Output the [x, y] coordinate of the center of the cell containing the given text.  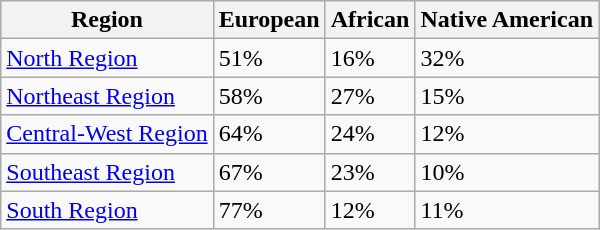
Northeast Region [107, 96]
Central-West Region [107, 134]
24% [370, 134]
11% [507, 210]
32% [507, 58]
67% [269, 172]
10% [507, 172]
77% [269, 210]
North Region [107, 58]
Southeast Region [107, 172]
64% [269, 134]
27% [370, 96]
European [269, 20]
16% [370, 58]
51% [269, 58]
15% [507, 96]
23% [370, 172]
Native American [507, 20]
South Region [107, 210]
Region [107, 20]
African [370, 20]
58% [269, 96]
